Determine the (X, Y) coordinate at the center of the cell enclosing the given text.  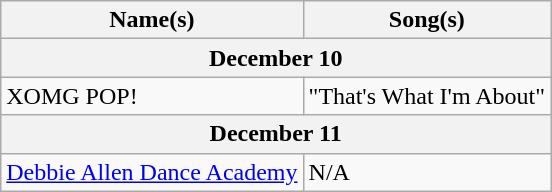
"That's What I'm About" (427, 96)
December 11 (276, 134)
N/A (427, 172)
XOMG POP! (152, 96)
Song(s) (427, 20)
Debbie Allen Dance Academy (152, 172)
December 10 (276, 58)
Name(s) (152, 20)
